For the text-containing cell, return its midpoint in [x, y] coordinate format. 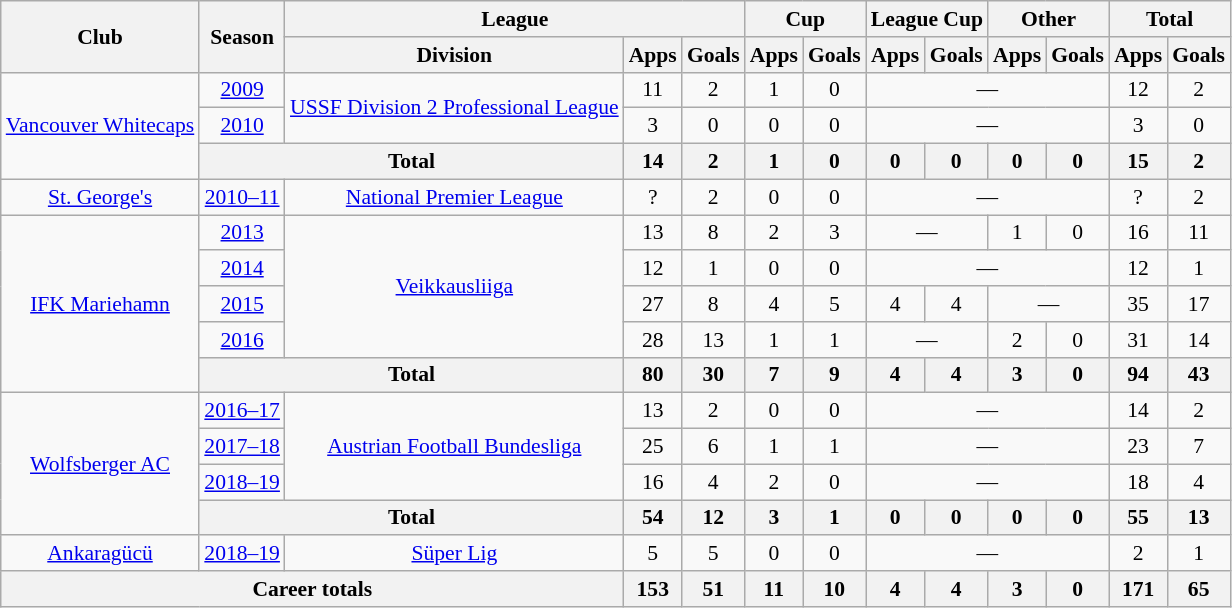
Club [100, 36]
153 [653, 589]
IFK Mariehamn [100, 304]
League [515, 19]
Cup [806, 19]
6 [714, 447]
Division [454, 55]
Veikkausliiga [454, 286]
USSF Division 2 Professional League [454, 108]
94 [1138, 375]
Career totals [312, 589]
51 [714, 589]
2016 [242, 340]
28 [653, 340]
80 [653, 375]
2016–17 [242, 411]
2009 [242, 90]
31 [1138, 340]
55 [1138, 518]
27 [653, 304]
Austrian Football Bundesliga [454, 446]
2013 [242, 233]
2010 [242, 126]
2010–11 [242, 197]
15 [1138, 162]
65 [1198, 589]
Wolfsberger AC [100, 464]
30 [714, 375]
171 [1138, 589]
25 [653, 447]
Ankaragücü [100, 554]
9 [834, 375]
Season [242, 36]
2015 [242, 304]
54 [653, 518]
St. George's [100, 197]
18 [1138, 482]
43 [1198, 375]
Vancouver Whitecaps [100, 126]
17 [1198, 304]
2014 [242, 269]
35 [1138, 304]
10 [834, 589]
2017–18 [242, 447]
League Cup [927, 19]
National Premier League [454, 197]
Süper Lig [454, 554]
Other [1048, 19]
23 [1138, 447]
